Search for the cell housing the specified text and yield its (X, Y) center coordinate. 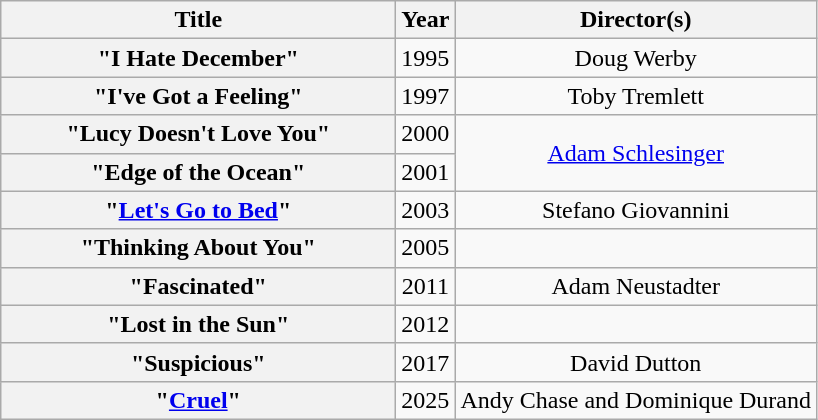
2005 (426, 248)
David Dutton (636, 362)
"Let's Go to Bed" (198, 210)
"Thinking About You" (198, 248)
"Cruel" (198, 400)
1997 (426, 96)
2012 (426, 324)
2001 (426, 172)
Stefano Giovannini (636, 210)
"Edge of the Ocean" (198, 172)
"I've Got a Feeling" (198, 96)
"Lucy Doesn't Love You" (198, 134)
1995 (426, 58)
Andy Chase and Dominique Durand (636, 400)
2025 (426, 400)
Year (426, 20)
Adam Neustadter (636, 286)
Toby Tremlett (636, 96)
2000 (426, 134)
"Fascinated" (198, 286)
Title (198, 20)
2011 (426, 286)
"I Hate December" (198, 58)
Adam Schlesinger (636, 153)
"Lost in the Sun" (198, 324)
"Suspicious" (198, 362)
2003 (426, 210)
2017 (426, 362)
Director(s) (636, 20)
Doug Werby (636, 58)
